Identify which cell holds the provided text, then report its (x, y) central coordinate. 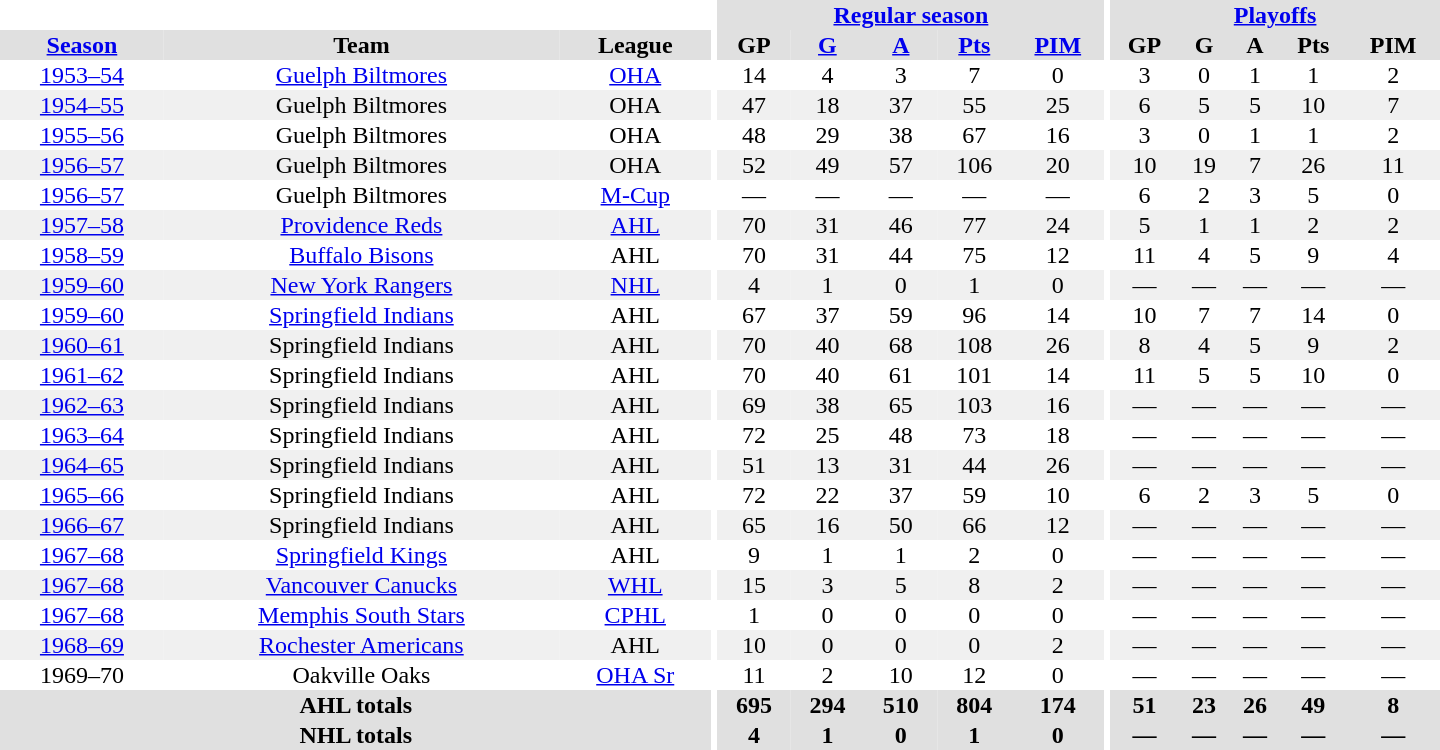
1965–66 (82, 495)
1955–56 (82, 135)
68 (900, 345)
OHA Sr (636, 675)
1958–59 (82, 255)
13 (828, 465)
Oakville Oaks (362, 675)
1957–58 (82, 225)
61 (900, 375)
19 (1204, 165)
69 (754, 405)
294 (828, 705)
1964–65 (82, 465)
52 (754, 165)
695 (754, 705)
510 (900, 705)
AHL totals (356, 705)
1954–55 (82, 105)
108 (974, 345)
WHL (636, 585)
CPHL (636, 615)
Team (362, 45)
804 (974, 705)
55 (974, 105)
50 (900, 525)
Season (82, 45)
Vancouver Canucks (362, 585)
96 (974, 315)
174 (1058, 705)
57 (900, 165)
1966–67 (82, 525)
103 (974, 405)
15 (754, 585)
Buffalo Bisons (362, 255)
1960–61 (82, 345)
73 (974, 435)
101 (974, 375)
29 (828, 135)
Springfield Kings (362, 555)
NHL (636, 285)
Rochester Americans (362, 645)
106 (974, 165)
1968–69 (82, 645)
75 (974, 255)
77 (974, 225)
20 (1058, 165)
Regular season (910, 15)
46 (900, 225)
22 (828, 495)
League (636, 45)
Memphis South Stars (362, 615)
M-Cup (636, 195)
1963–64 (82, 435)
NHL totals (356, 735)
66 (974, 525)
Playoffs (1275, 15)
1962–63 (82, 405)
Providence Reds (362, 225)
1953–54 (82, 75)
24 (1058, 225)
23 (1204, 705)
1961–62 (82, 375)
47 (754, 105)
1969–70 (82, 675)
New York Rangers (362, 285)
